Extract the [x, y] coordinate from the center of the cell holding the provided text.  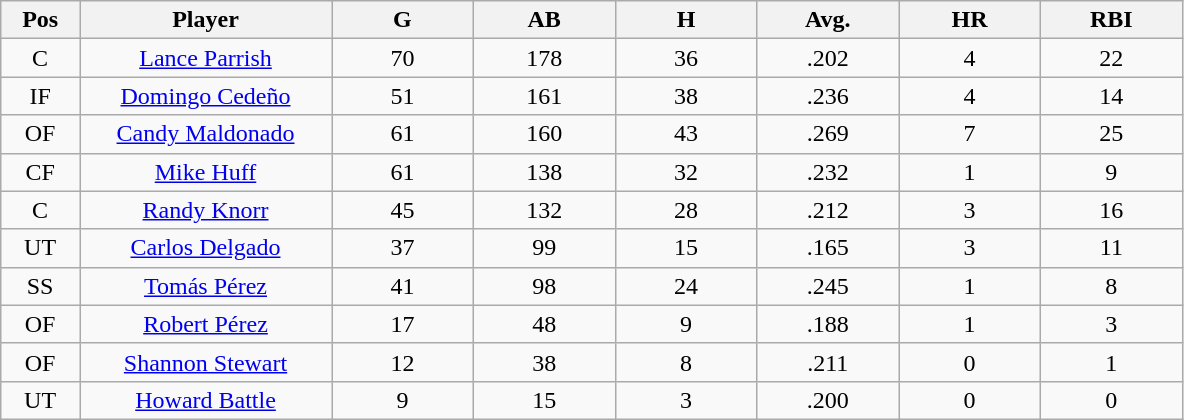
Mike Huff [206, 172]
48 [544, 324]
22 [1111, 58]
AB [544, 20]
28 [686, 210]
Domingo Cedeño [206, 96]
.212 [828, 210]
Randy Knorr [206, 210]
Tomás Pérez [206, 286]
11 [1111, 248]
43 [686, 134]
.236 [828, 96]
.202 [828, 58]
.165 [828, 248]
70 [403, 58]
7 [970, 134]
51 [403, 96]
SS [40, 286]
IF [40, 96]
32 [686, 172]
.188 [828, 324]
132 [544, 210]
HR [970, 20]
25 [1111, 134]
36 [686, 58]
Shannon Stewart [206, 362]
16 [1111, 210]
.245 [828, 286]
RBI [1111, 20]
Robert Pérez [206, 324]
45 [403, 210]
Lance Parrish [206, 58]
Pos [40, 20]
160 [544, 134]
138 [544, 172]
.211 [828, 362]
99 [544, 248]
98 [544, 286]
Howard Battle [206, 400]
G [403, 20]
CF [40, 172]
24 [686, 286]
Carlos Delgado [206, 248]
Player [206, 20]
Avg. [828, 20]
37 [403, 248]
.200 [828, 400]
.269 [828, 134]
14 [1111, 96]
178 [544, 58]
.232 [828, 172]
H [686, 20]
17 [403, 324]
161 [544, 96]
41 [403, 286]
12 [403, 362]
Candy Maldonado [206, 134]
